Return [X, Y] of the center of cell containing provided text 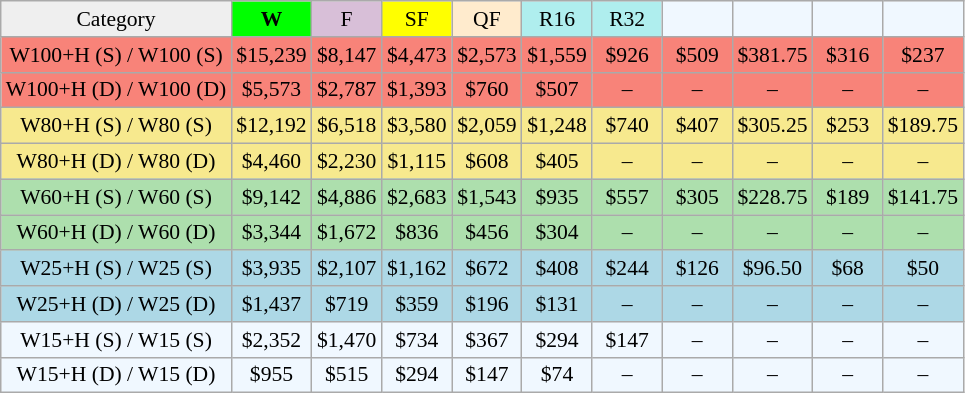
$96.50 [772, 269]
W80+H (S) / W80 (S) [116, 126]
W100+H (S) / W100 (S) [116, 55]
$244 [627, 269]
$253 [848, 126]
$515 [347, 375]
Category [116, 19]
W15+H (S) / W15 (S) [116, 340]
$305 [697, 197]
$228.75 [772, 197]
$507 [557, 90]
$74 [557, 375]
$557 [627, 197]
$836 [417, 233]
$1,559 [557, 55]
$189.75 [923, 126]
$305.25 [772, 126]
$126 [697, 269]
$367 [487, 340]
$5,573 [271, 90]
$4,460 [271, 162]
$408 [557, 269]
$2,683 [417, 197]
R32 [627, 19]
SF [417, 19]
$760 [487, 90]
$734 [417, 340]
$1,162 [417, 269]
$1,437 [271, 304]
$1,115 [417, 162]
QF [487, 19]
W25+H (D) / W25 (D) [116, 304]
$2,352 [271, 340]
$456 [487, 233]
$955 [271, 375]
W60+H (S) / W60 (S) [116, 197]
W100+H (D) / W100 (D) [116, 90]
$3,344 [271, 233]
$672 [487, 269]
$935 [557, 197]
$2,230 [347, 162]
R16 [557, 19]
$1,393 [417, 90]
F [347, 19]
$4,886 [347, 197]
$3,935 [271, 269]
$509 [697, 55]
$4,473 [417, 55]
$719 [347, 304]
$6,518 [347, 126]
$2,059 [487, 126]
W25+H (S) / W25 (S) [116, 269]
$1,470 [347, 340]
$15,239 [271, 55]
$359 [417, 304]
$1,248 [557, 126]
$2,107 [347, 269]
$2,573 [487, 55]
$1,543 [487, 197]
W15+H (D) / W15 (D) [116, 375]
$189 [848, 197]
$8,147 [347, 55]
$3,580 [417, 126]
$68 [848, 269]
$50 [923, 269]
$196 [487, 304]
$237 [923, 55]
W60+H (D) / W60 (D) [116, 233]
$9,142 [271, 197]
W [271, 19]
$316 [848, 55]
$405 [557, 162]
$608 [487, 162]
$1,672 [347, 233]
$407 [697, 126]
$131 [557, 304]
$740 [627, 126]
$141.75 [923, 197]
$304 [557, 233]
W80+H (D) / W80 (D) [116, 162]
$926 [627, 55]
$381.75 [772, 55]
$2,787 [347, 90]
$12,192 [271, 126]
